Scan for the cell matching the given text and deliver its [x, y] coordinate at center. 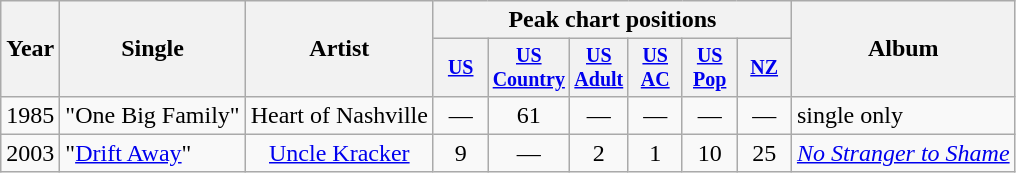
Single [152, 49]
10 [709, 153]
Uncle Kracker [339, 153]
US AC [655, 68]
Heart of Nashville [339, 115]
single only [903, 115]
1 [655, 153]
US Adult [599, 68]
61 [529, 115]
Peak chart positions [612, 20]
US Pop [709, 68]
US Country [529, 68]
1985 [30, 115]
25 [764, 153]
US [460, 68]
Artist [339, 49]
NZ [764, 68]
2 [599, 153]
9 [460, 153]
"One Big Family" [152, 115]
2003 [30, 153]
Year [30, 49]
Album [903, 49]
"Drift Away" [152, 153]
No Stranger to Shame [903, 153]
